Identify which cell holds the provided text, then report its [x, y] central coordinate. 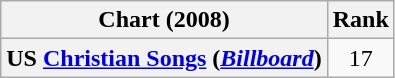
Rank [360, 20]
Chart (2008) [164, 20]
17 [360, 58]
US Christian Songs (Billboard) [164, 58]
